Scan for the cell matching the given text and deliver its [X, Y] coordinate at center. 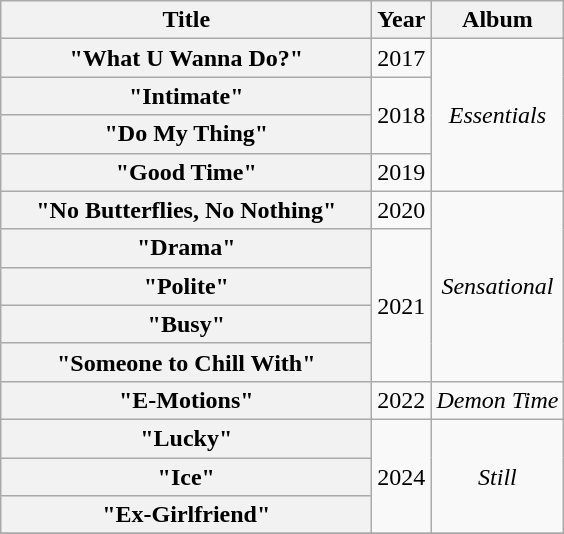
Still [498, 476]
"Intimate" [186, 96]
"Lucky" [186, 438]
"What U Wanna Do?" [186, 58]
Sensational [498, 286]
2022 [402, 400]
"Polite" [186, 286]
Demon Time [498, 400]
2024 [402, 476]
Year [402, 20]
"Someone to Chill With" [186, 362]
"Good Time" [186, 172]
2019 [402, 172]
"Busy" [186, 324]
2017 [402, 58]
Essentials [498, 115]
2018 [402, 115]
"Drama" [186, 248]
2020 [402, 210]
Album [498, 20]
"No Butterflies, No Nothing" [186, 210]
"Do My Thing" [186, 134]
Title [186, 20]
"E-Motions" [186, 400]
"Ex-Girlfriend" [186, 515]
"Ice" [186, 477]
2021 [402, 305]
